Locate the cell with the specified text and output its [X, Y] center coordinate. 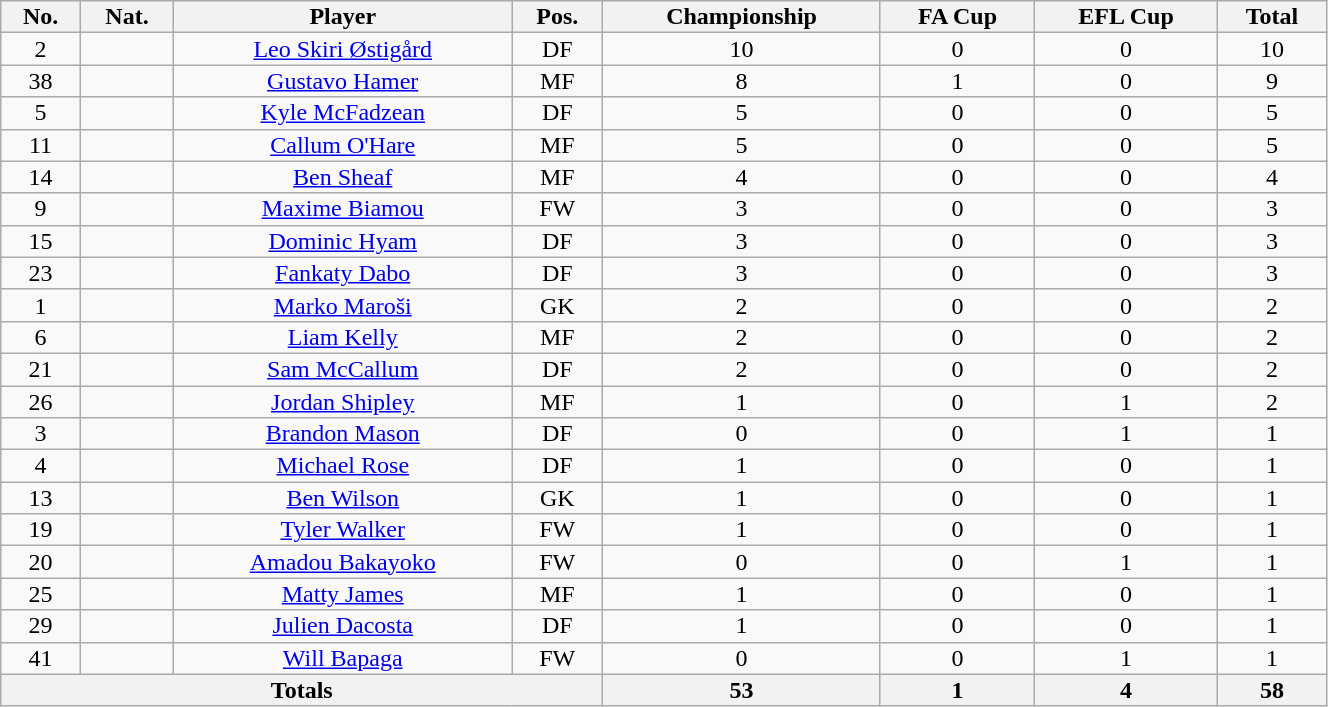
38 [41, 81]
Maxime Biamou [343, 209]
Michael Rose [343, 466]
Sam McCallum [343, 369]
21 [41, 369]
Jordan Shipley [343, 402]
FA Cup [957, 17]
19 [41, 530]
No. [41, 17]
Gustavo Hamer [343, 81]
Tyler Walker [343, 530]
Ben Wilson [343, 498]
EFL Cup [1126, 17]
11 [41, 145]
Amadou Bakayoko [343, 562]
15 [41, 241]
Totals [302, 690]
Kyle McFadzean [343, 113]
Dominic Hyam [343, 241]
Leo Skiri Østigård [343, 49]
Pos. [558, 17]
23 [41, 273]
Callum O'Hare [343, 145]
Ben Sheaf [343, 177]
41 [41, 658]
6 [41, 337]
Nat. [126, 17]
Julien Dacosta [343, 626]
29 [41, 626]
13 [41, 498]
Marko Maroši [343, 305]
Matty James [343, 594]
26 [41, 402]
Fankaty Dabo [343, 273]
58 [1272, 690]
53 [742, 690]
14 [41, 177]
Brandon Mason [343, 434]
25 [41, 594]
Player [343, 17]
Will Bapaga [343, 658]
8 [742, 81]
Total [1272, 17]
Championship [742, 17]
Liam Kelly [343, 337]
20 [41, 562]
